Return the [X, Y] coordinate for the center point of the cell that contains the specified text.  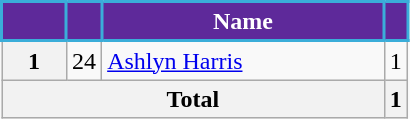
Ashlyn Harris [244, 60]
Name [244, 22]
Total [194, 99]
24 [84, 60]
